Scan for the cell matching the given text and deliver its (x, y) coordinate at center. 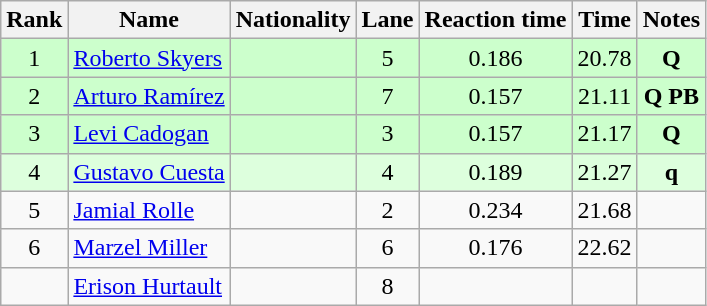
21.11 (604, 96)
0.186 (496, 58)
8 (388, 286)
Name (149, 20)
20.78 (604, 58)
Arturo Ramírez (149, 96)
0.234 (496, 210)
21.68 (604, 210)
0.176 (496, 248)
1 (34, 58)
21.27 (604, 172)
Rank (34, 20)
7 (388, 96)
Levi Cadogan (149, 134)
Nationality (293, 20)
q (671, 172)
Jamial Rolle (149, 210)
Roberto Skyers (149, 58)
Time (604, 20)
Reaction time (496, 20)
Gustavo Cuesta (149, 172)
Marzel Miller (149, 248)
Notes (671, 20)
Q PB (671, 96)
21.17 (604, 134)
Lane (388, 20)
0.189 (496, 172)
Erison Hurtault (149, 286)
22.62 (604, 248)
